Identify which cell holds the provided text, then report its [x, y] central coordinate. 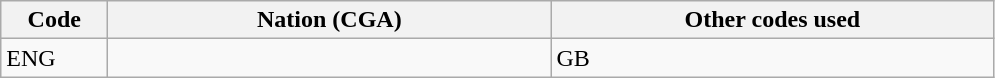
ENG [54, 58]
Other codes used [772, 20]
GB [772, 58]
Nation (CGA) [330, 20]
Code [54, 20]
